Provide the [X, Y] coordinate of the cell's center where the given text is located.  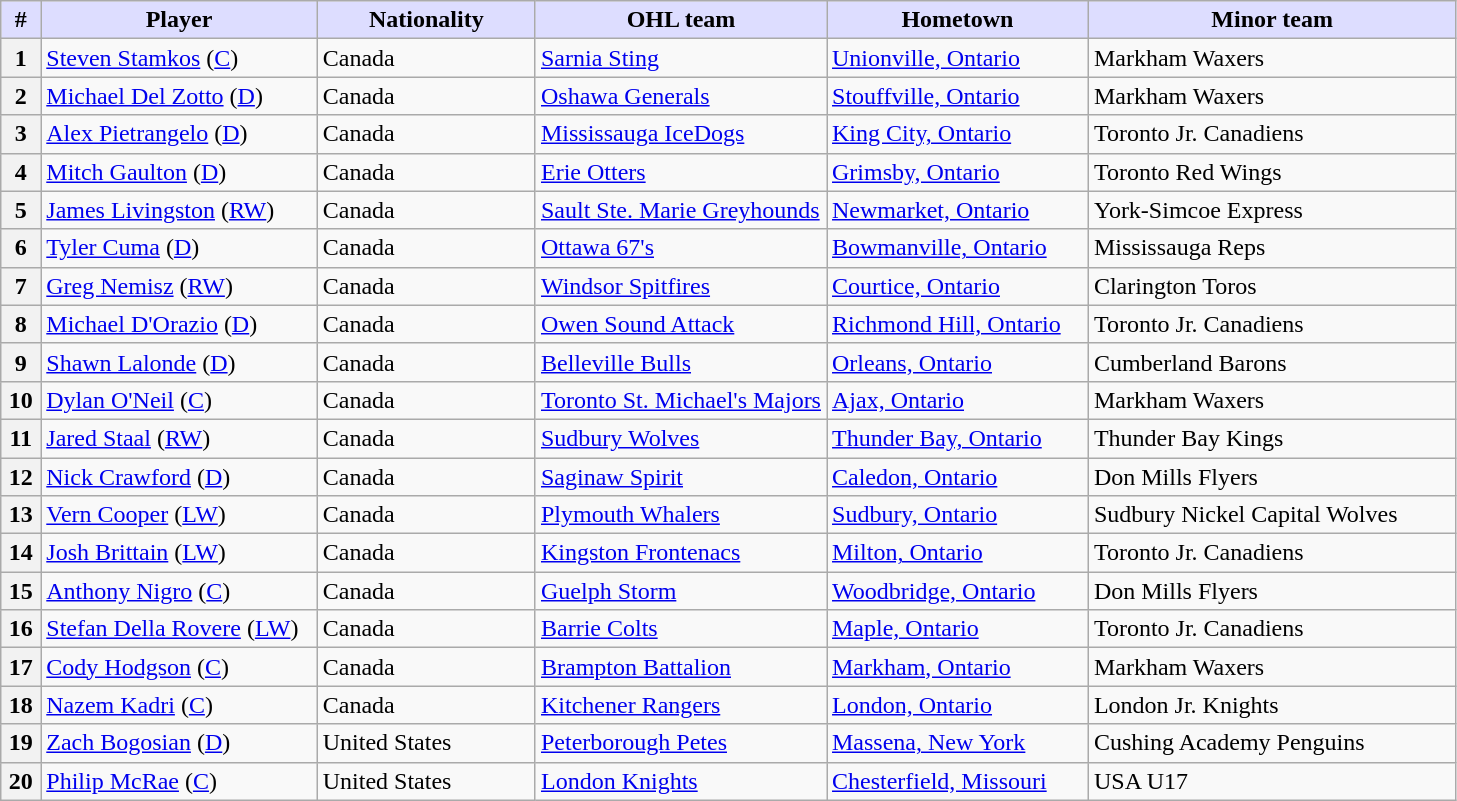
Kitchener Rangers [680, 705]
Dylan O'Neil (C) [179, 400]
Brampton Battalion [680, 667]
Saginaw Spirit [680, 477]
Orleans, Ontario [957, 362]
# [21, 20]
Cumberland Barons [1272, 362]
OHL team [680, 20]
8 [21, 324]
Michael D'Orazio (D) [179, 324]
Maple, Ontario [957, 629]
Unionville, Ontario [957, 58]
York-Simcoe Express [1272, 210]
Shawn Lalonde (D) [179, 362]
Erie Otters [680, 172]
Mississauga Reps [1272, 248]
USA U17 [1272, 781]
Zach Bogosian (D) [179, 743]
Jared Staal (RW) [179, 438]
13 [21, 515]
Bowmanville, Ontario [957, 248]
7 [21, 286]
Cushing Academy Penguins [1272, 743]
King City, Ontario [957, 134]
Richmond Hill, Ontario [957, 324]
19 [21, 743]
10 [21, 400]
James Livingston (RW) [179, 210]
Philip McRae (C) [179, 781]
Milton, Ontario [957, 553]
London Jr. Knights [1272, 705]
3 [21, 134]
Oshawa Generals [680, 96]
Ottawa 67's [680, 248]
Anthony Nigro (C) [179, 591]
London, Ontario [957, 705]
Owen Sound Attack [680, 324]
Thunder Bay, Ontario [957, 438]
Sarnia Sting [680, 58]
Courtice, Ontario [957, 286]
Mitch Gaulton (D) [179, 172]
Sudbury Wolves [680, 438]
Sudbury Nickel Capital Wolves [1272, 515]
Nick Crawford (D) [179, 477]
11 [21, 438]
Windsor Spitfires [680, 286]
Newmarket, Ontario [957, 210]
15 [21, 591]
Ajax, Ontario [957, 400]
Markham, Ontario [957, 667]
17 [21, 667]
9 [21, 362]
Mississauga IceDogs [680, 134]
Greg Nemisz (RW) [179, 286]
Toronto Red Wings [1272, 172]
Nationality [426, 20]
Tyler Cuma (D) [179, 248]
Stefan Della Rovere (LW) [179, 629]
Caledon, Ontario [957, 477]
18 [21, 705]
Stouffville, Ontario [957, 96]
Toronto St. Michael's Majors [680, 400]
Vern Cooper (LW) [179, 515]
4 [21, 172]
14 [21, 553]
Woodbridge, Ontario [957, 591]
Player [179, 20]
Michael Del Zotto (D) [179, 96]
Peterborough Petes [680, 743]
Cody Hodgson (C) [179, 667]
Guelph Storm [680, 591]
5 [21, 210]
Alex Pietrangelo (D) [179, 134]
Sault Ste. Marie Greyhounds [680, 210]
Steven Stamkos (C) [179, 58]
Barrie Colts [680, 629]
12 [21, 477]
Chesterfield, Missouri [957, 781]
Clarington Toros [1272, 286]
Sudbury, Ontario [957, 515]
Josh Brittain (LW) [179, 553]
Plymouth Whalers [680, 515]
1 [21, 58]
Massena, New York [957, 743]
2 [21, 96]
Grimsby, Ontario [957, 172]
20 [21, 781]
Thunder Bay Kings [1272, 438]
Nazem Kadri (C) [179, 705]
Hometown [957, 20]
London Knights [680, 781]
6 [21, 248]
Kingston Frontenacs [680, 553]
16 [21, 629]
Belleville Bulls [680, 362]
Minor team [1272, 20]
